Return (x, y) of the center of cell containing provided text 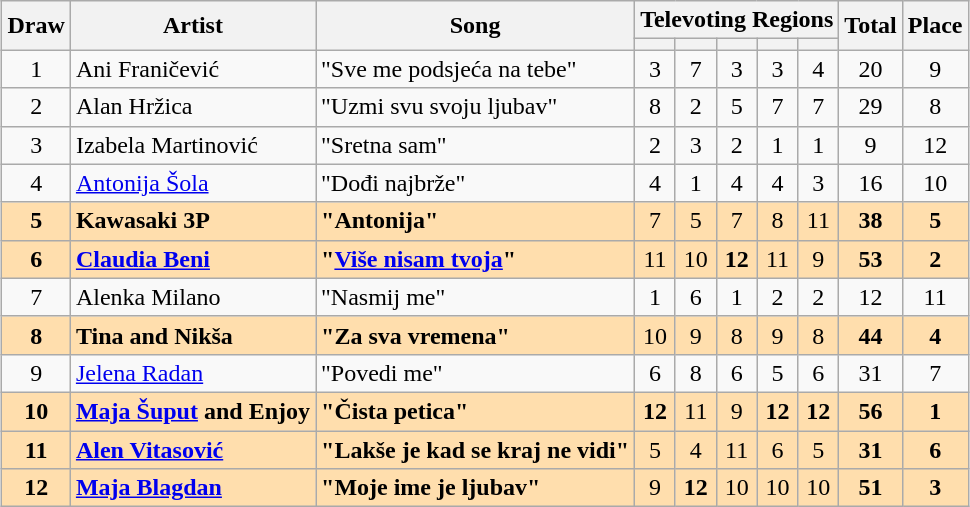
20 (871, 69)
"Više nisam tvoja" (476, 259)
"Uzmi svu svoju ljubav" (476, 107)
"Za sva vremena" (476, 335)
Alenka Milano (192, 297)
Maja Blagdan (192, 488)
44 (871, 335)
"Sve me podsjeća na tebe" (476, 69)
Maja Šuput and Enjoy (192, 411)
Izabela Martinović (192, 145)
"Sretna sam" (476, 145)
"Čista petica" (476, 411)
"Moje ime je ljubav" (476, 488)
Total (871, 26)
"Antonija" (476, 221)
Song (476, 26)
56 (871, 411)
"Povedi me" (476, 373)
29 (871, 107)
51 (871, 488)
Tina and Nikša (192, 335)
Antonija Šola (192, 183)
Place (935, 26)
Televoting Regions (737, 20)
Ani Franičević (192, 69)
"Dođi najbrže" (476, 183)
Claudia Beni (192, 259)
53 (871, 259)
Kawasaki 3P (192, 221)
"Nasmij me" (476, 297)
Jelena Radan (192, 373)
Alan Hržica (192, 107)
Artist (192, 26)
38 (871, 221)
16 (871, 183)
Draw (36, 26)
Alen Vitasović (192, 449)
"Lakše je kad se kraj ne vidi" (476, 449)
